From the cell containing the given text, extract its center point as [x, y] coordinate. 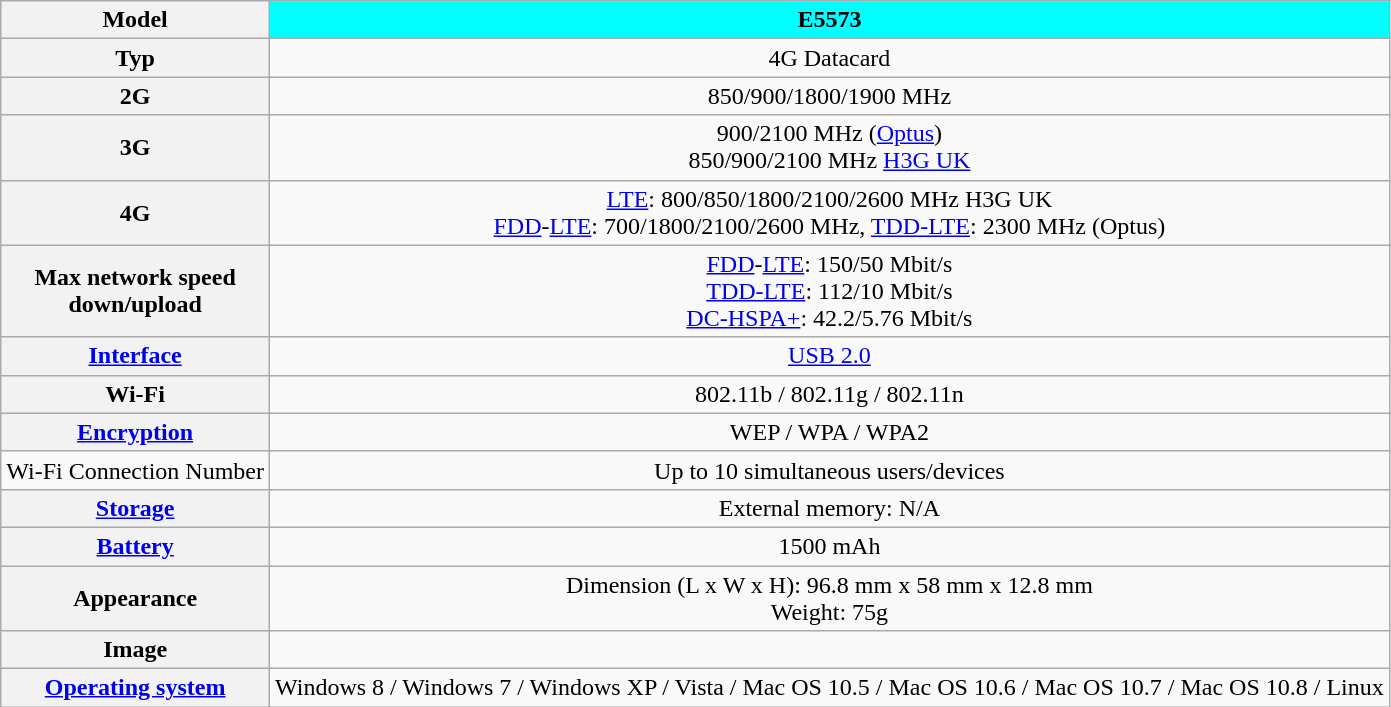
External memory: N/A [829, 508]
Operating system [136, 688]
Typ [136, 58]
850/900/1800/1900 MHz [829, 96]
FDD-LTE: 150/50 Mbit/sTDD-LTE: 112/10 Mbit/sDC-HSPA+: 42.2/5.76 Mbit/s [829, 291]
Dimension (L x W x H): 96.8 mm x 58 mm x 12.8 mmWeight: 75g [829, 598]
Up to 10 simultaneous users/devices [829, 470]
Max network speeddown/upload [136, 291]
LTE: 800/850/1800/2100/2600 MHz H3G UKFDD-LTE: 700/1800/2100/2600 MHz, TDD-LTE: 2300 MHz (Optus) [829, 212]
1500 mAh [829, 546]
Interface [136, 356]
Image [136, 650]
E5573 [829, 20]
2G [136, 96]
802.11b / 802.11g / 802.11n [829, 394]
4G Datacard [829, 58]
Appearance [136, 598]
Wi-Fi [136, 394]
WEP / WPA / WPA2 [829, 432]
Encryption [136, 432]
Windows 8 / Windows 7 / Windows XP / Vista / Mac OS 10.5 / Mac OS 10.6 / Mac OS 10.7 / Mac OS 10.8 / Linux [829, 688]
3G [136, 148]
USB 2.0 [829, 356]
Model [136, 20]
Battery [136, 546]
Wi-Fi Connection Number [136, 470]
4G [136, 212]
900/2100 MHz (Optus)850/900/2100 MHz H3G UK [829, 148]
Storage [136, 508]
